Return the (X, Y) coordinate for the center point of the cell that contains the specified text.  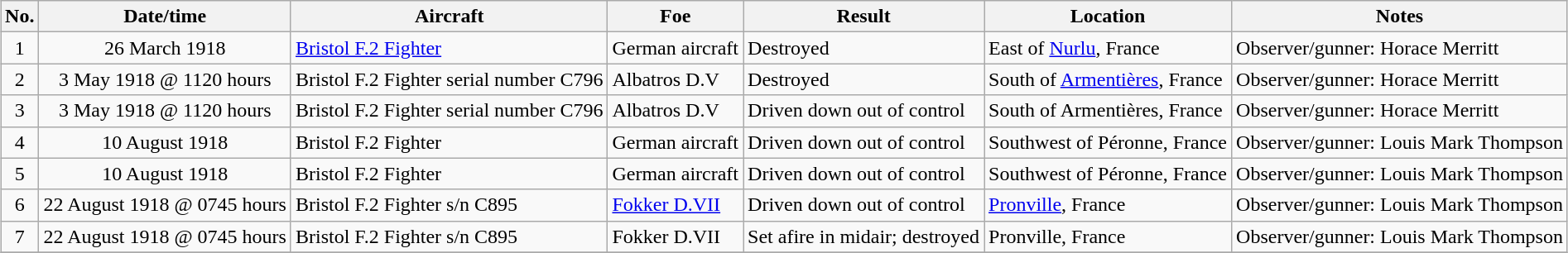
No. (20, 17)
East of Nurlu, France (1108, 48)
Result (864, 17)
26 March 1918 (166, 48)
Foe (676, 17)
7 (20, 236)
5 (20, 174)
Notes (1400, 17)
3 (20, 111)
1 (20, 48)
Set afire in midair; destroyed (864, 236)
Location (1108, 17)
Date/time (166, 17)
6 (20, 205)
4 (20, 142)
Aircraft (449, 17)
2 (20, 79)
